Provide the [x, y] coordinate of the cell's center where the given text is located.  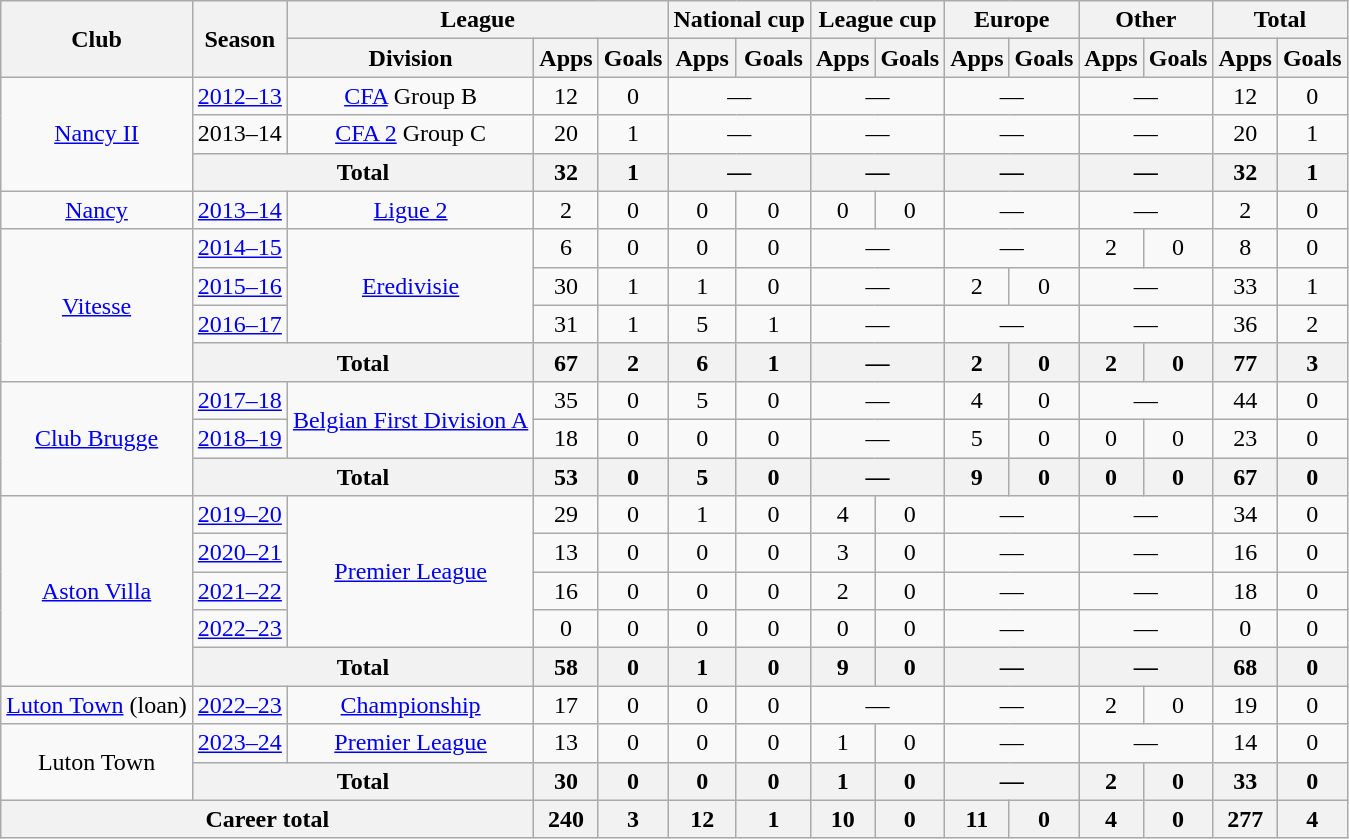
44 [1245, 400]
277 [1245, 819]
Championship [410, 705]
34 [1245, 515]
2015–16 [240, 286]
National cup [739, 20]
2019–20 [240, 515]
CFA Group B [410, 96]
Ligue 2 [410, 210]
53 [566, 477]
35 [566, 400]
Belgian First Division A [410, 419]
Season [240, 39]
31 [566, 324]
Other [1146, 20]
77 [1245, 362]
Division [410, 58]
Aston Villa [97, 591]
2017–18 [240, 400]
2016–17 [240, 324]
58 [566, 667]
Vitesse [97, 305]
2012–13 [240, 96]
Nancy [97, 210]
League cup [877, 20]
19 [1245, 705]
2020–21 [240, 553]
2021–22 [240, 591]
23 [1245, 438]
11 [977, 819]
CFA 2 Group C [410, 134]
68 [1245, 667]
14 [1245, 743]
36 [1245, 324]
2018–19 [240, 438]
10 [842, 819]
Luton Town [97, 762]
240 [566, 819]
29 [566, 515]
17 [566, 705]
Eredivisie [410, 286]
Club [97, 39]
2023–24 [240, 743]
Career total [268, 819]
2014–15 [240, 248]
Europe [1012, 20]
Luton Town (loan) [97, 705]
8 [1245, 248]
Nancy II [97, 134]
Club Brugge [97, 438]
League [478, 20]
